Provide the (X, Y) coordinate of the cell's center where the given text is located.  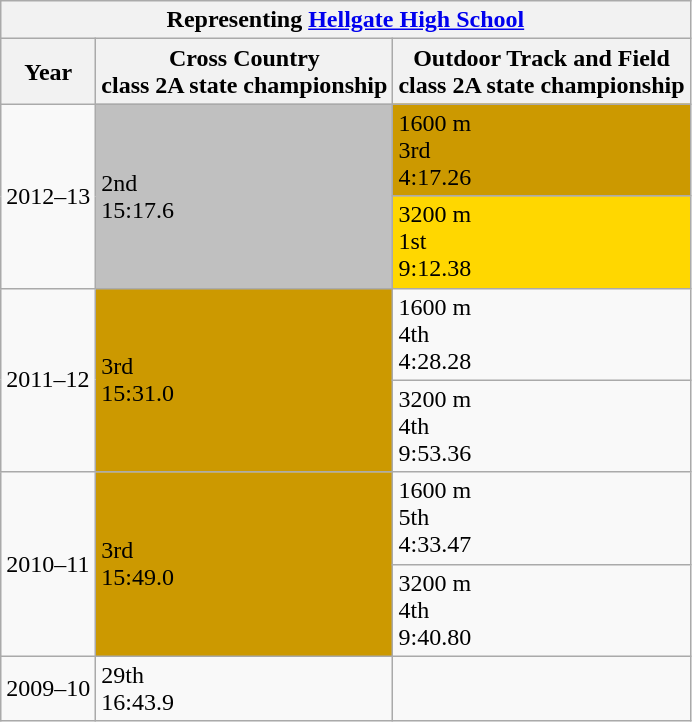
Year (48, 72)
3200 m4th9:40.80 (542, 610)
3rd15:31.0 (244, 380)
Outdoor Track and Fieldclass 2A state championship (542, 72)
3rd15:49.0 (244, 564)
2011–12 (48, 380)
1600 m5th4:33.47 (542, 518)
2nd15:17.6 (244, 196)
Cross Countryclass 2A state championship (244, 72)
Representing Hellgate High School (346, 20)
2010–11 (48, 564)
2009–10 (48, 688)
1600 m3rd4:17.26 (542, 150)
1600 m4th4:28.28 (542, 334)
3200 m4th9:53.36 (542, 426)
2012–13 (48, 196)
29th16:43.9 (244, 688)
3200 m1st9:12.38 (542, 242)
